Output the [x, y] coordinate of the center of the cell containing the given text.  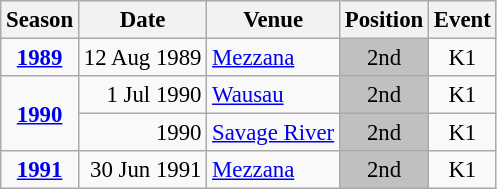
Wausau [274, 95]
1989 [40, 58]
1 Jul 1990 [142, 95]
Event [463, 20]
Season [40, 20]
12 Aug 1989 [142, 58]
30 Jun 1991 [142, 170]
Savage River [274, 133]
Date [142, 20]
1991 [40, 170]
Position [384, 20]
Venue [274, 20]
